Identify which cell holds the provided text, then report its (X, Y) central coordinate. 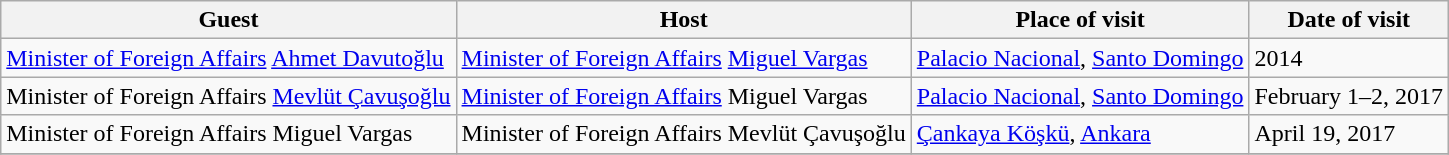
2014 (1349, 58)
April 19, 2017 (1349, 134)
Minister of Foreign Affairs Ahmet Davutoğlu (228, 58)
Guest (228, 20)
Çankaya Köşkü, Ankara (1080, 134)
February 1–2, 2017 (1349, 96)
Place of visit (1080, 20)
Date of visit (1349, 20)
Host (684, 20)
